Capture the cell that displays the provided text and extract its (x, y) central coordinate. 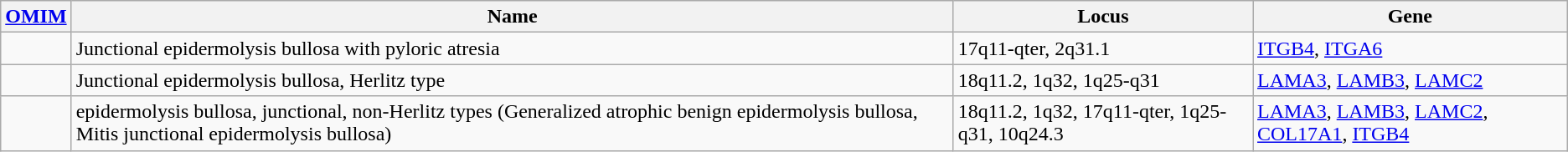
ITGB4, ITGA6 (1411, 48)
Junctional epidermolysis bullosa with pyloric atresia (513, 48)
Gene (1411, 17)
OMIM (36, 17)
18q11.2, 1q32, 17q11-qter, 1q25-q31, 10q24.3 (1102, 124)
Junctional epidermolysis bullosa, Herlitz type (513, 80)
17q11-qter, 2q31.1 (1102, 48)
18q11.2, 1q32, 1q25-q31 (1102, 80)
LAMA3, LAMB3, LAMC2 (1411, 80)
epidermolysis bullosa, junctional, non-Herlitz types (Generalized atrophic benign epidermolysis bullosa, Mitis junctional epidermolysis bullosa) (513, 124)
Name (513, 17)
Locus (1102, 17)
LAMA3, LAMB3, LAMC2, COL17A1, ITGB4 (1411, 124)
